Return the [x, y] coordinate for the center point of the cell that contains the specified text.  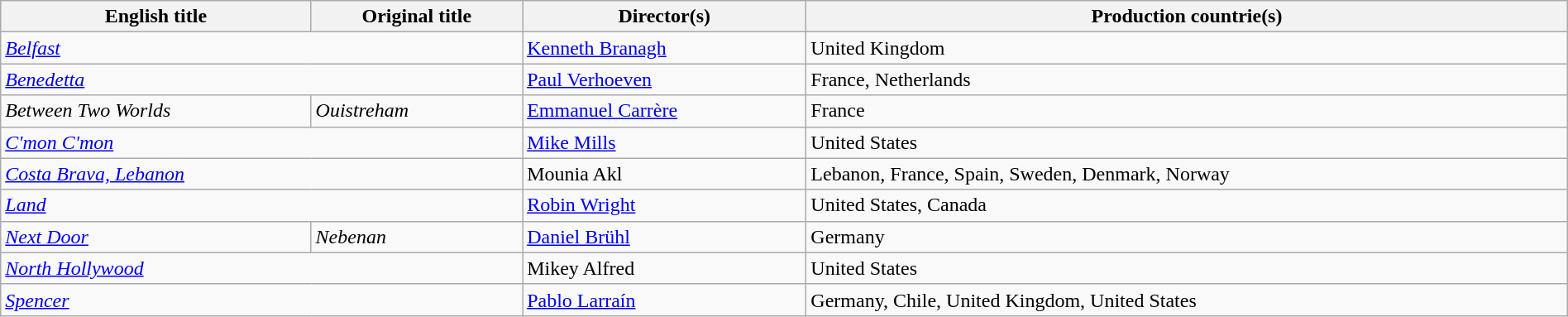
Original title [417, 17]
France, Netherlands [1187, 79]
Germany, Chile, United Kingdom, United States [1187, 300]
Mikey Alfred [665, 268]
Production countrie(s) [1187, 17]
Kenneth Branagh [665, 48]
Director(s) [665, 17]
Mike Mills [665, 142]
Robin Wright [665, 205]
Pablo Larraín [665, 300]
Emmanuel Carrère [665, 111]
Germany [1187, 237]
Land [261, 205]
Belfast [261, 48]
France [1187, 111]
C'mon C'mon [261, 142]
Daniel Brühl [665, 237]
English title [155, 17]
Ouistreham [417, 111]
Nebenan [417, 237]
United States, Canada [1187, 205]
Next Door [155, 237]
Between Two Worlds [155, 111]
Lebanon, France, Spain, Sweden, Denmark, Norway [1187, 174]
North Hollywood [261, 268]
United Kingdom [1187, 48]
Costa Brava, Lebanon [261, 174]
Benedetta [261, 79]
Paul Verhoeven [665, 79]
Spencer [261, 300]
Mounia Akl [665, 174]
